Detect which cell encompasses the target text, then output its (X, Y) center coordinate. 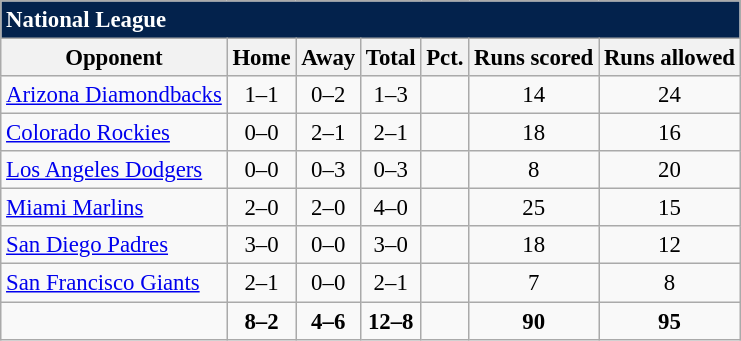
4–0 (390, 208)
Home (262, 58)
Los Angeles Dodgers (114, 170)
20 (670, 170)
Pct. (445, 58)
0–2 (328, 95)
Arizona Diamondbacks (114, 95)
San Diego Padres (114, 245)
National League (370, 20)
24 (670, 95)
Away (328, 58)
4–6 (328, 321)
14 (534, 95)
Total (390, 58)
90 (534, 321)
12–8 (390, 321)
95 (670, 321)
8–2 (262, 321)
1–1 (262, 95)
7 (534, 283)
15 (670, 208)
1–3 (390, 95)
Miami Marlins (114, 208)
16 (670, 133)
25 (534, 208)
San Francisco Giants (114, 283)
Colorado Rockies (114, 133)
Opponent (114, 58)
Runs scored (534, 58)
12 (670, 245)
Runs allowed (670, 58)
